From the cell containing the given text, extract its center point as [x, y] coordinate. 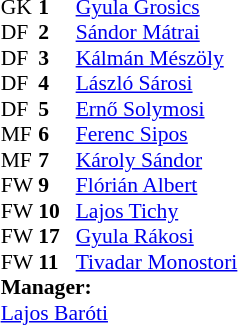
Manager: [120, 287]
10 [57, 211]
6 [57, 135]
Flórián Albert [157, 185]
Kálmán Mészöly [157, 58]
Sándor Mátrai [157, 33]
2 [57, 33]
László Sárosi [157, 83]
Tivadar Monostori [157, 262]
9 [57, 185]
Ernő Solymosi [157, 109]
Károly Sándor [157, 160]
5 [57, 109]
Gyula Rákosi [157, 237]
11 [57, 262]
Lajos Tichy [157, 211]
17 [57, 237]
3 [57, 58]
4 [57, 83]
Ferenc Sipos [157, 135]
7 [57, 160]
